Determine the [x, y] coordinate at the center of the cell enclosing the given text.  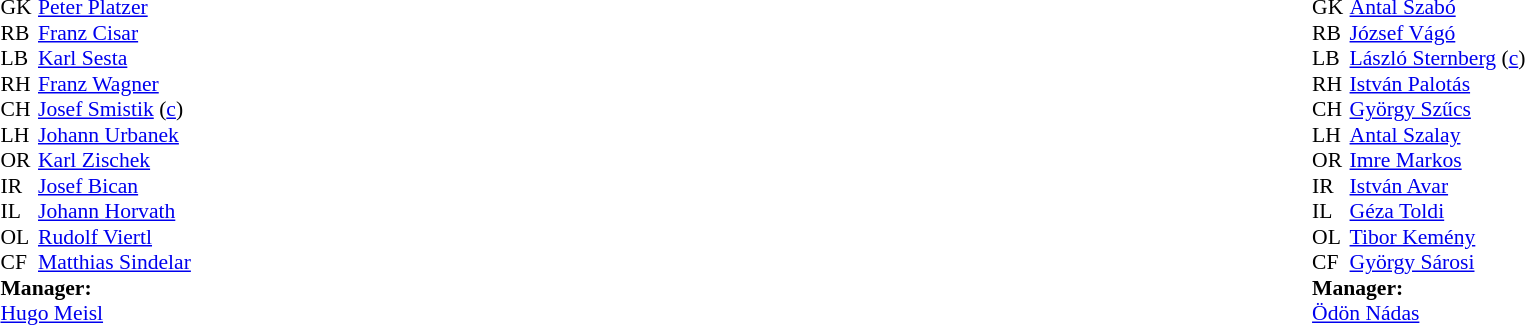
Karl Sesta [114, 59]
Karl Zischek [114, 161]
Rudolf Viertl [114, 237]
Josef Smistik (c) [114, 109]
Franz Cisar [114, 33]
Johann Urbanek [114, 135]
Johann Horvath [114, 211]
Matthias Sindelar [114, 263]
Josef Bican [114, 186]
Franz Wagner [114, 84]
